Identify which cell holds the provided text, then report its [X, Y] central coordinate. 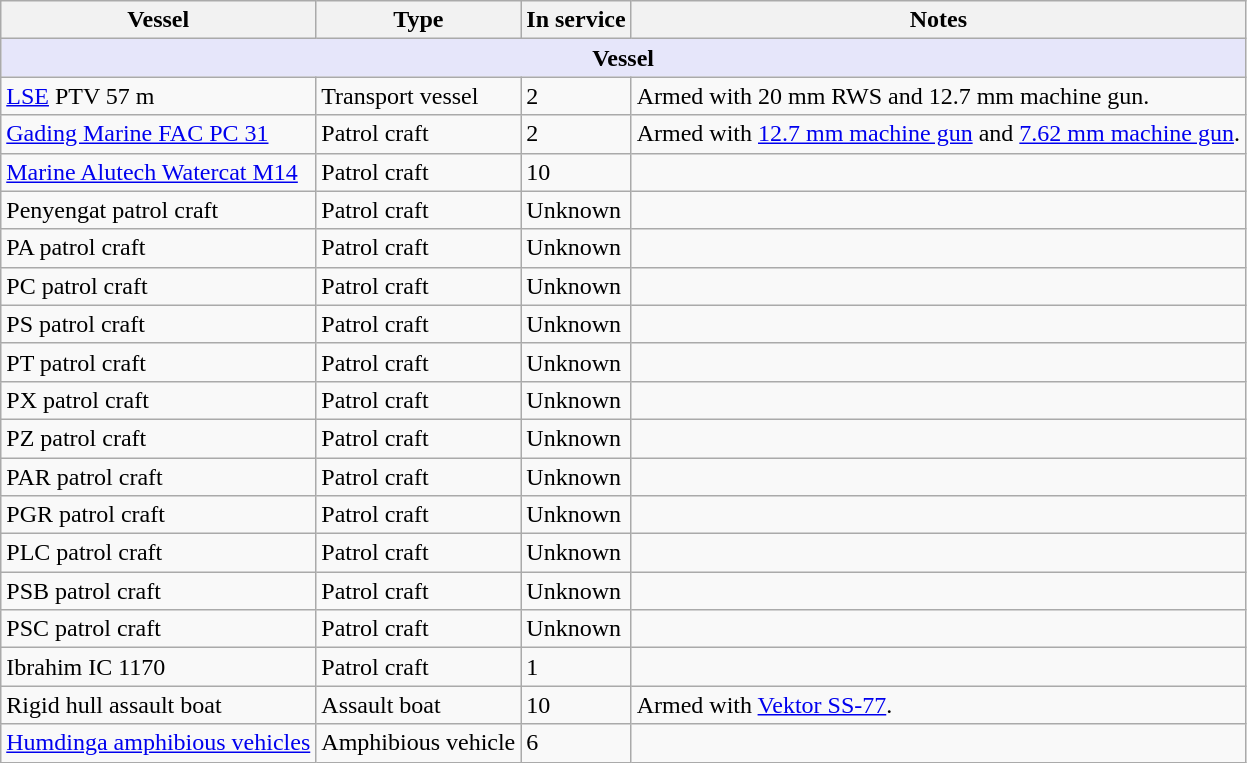
Assault boat [418, 705]
PX patrol craft [158, 400]
Armed with 20 mm RWS and 12.7 mm machine gun. [938, 96]
Armed with Vektor SS-77. [938, 705]
Amphibious vehicle [418, 743]
PZ patrol craft [158, 438]
PSB patrol craft [158, 591]
PS patrol craft [158, 324]
PA patrol craft [158, 248]
LSE PTV 57 m [158, 96]
PGR patrol craft [158, 515]
PC patrol craft [158, 286]
In service [576, 20]
PLC patrol craft [158, 553]
Ibrahim IC 1170 [158, 667]
Notes [938, 20]
Penyengat patrol craft [158, 210]
Transport vessel [418, 96]
Humdinga amphibious vehicles [158, 743]
Armed with 12.7 mm machine gun and 7.62 mm machine gun. [938, 134]
Type [418, 20]
PAR patrol craft [158, 477]
6 [576, 743]
Gading Marine FAC PC 31 [158, 134]
Marine Alutech Watercat M14 [158, 172]
Rigid hull assault boat [158, 705]
1 [576, 667]
PSC patrol craft [158, 629]
PT patrol craft [158, 362]
